From the cell containing the given text, extract its center point as [x, y] coordinate. 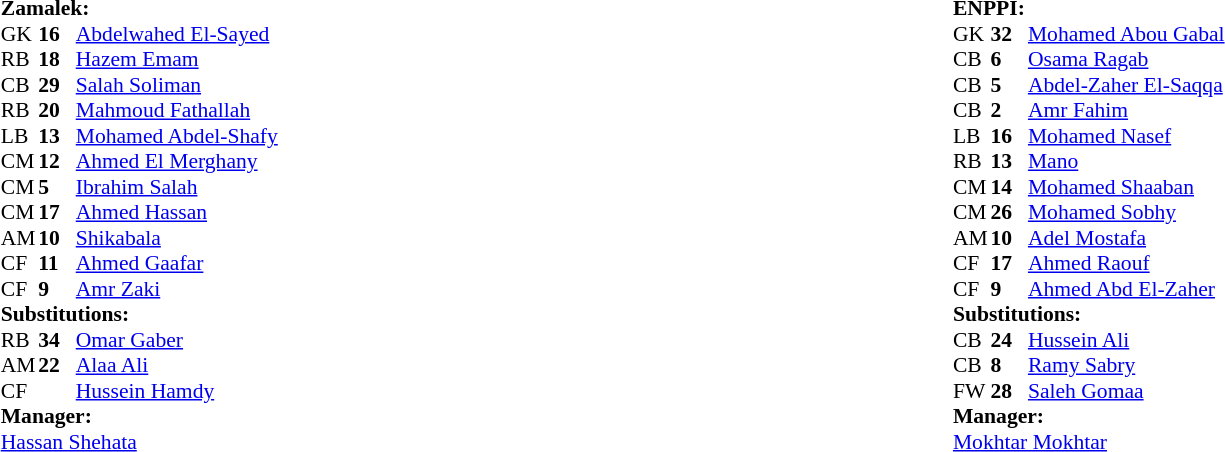
18 [57, 59]
Ahmed Abd El-Zaher [1126, 289]
Mano [1126, 161]
12 [57, 161]
Amr Fahim [1126, 111]
FW [972, 391]
Hussein Hamdy [177, 391]
Osama Ragab [1126, 59]
Ahmed Raouf [1126, 263]
24 [1009, 340]
28 [1009, 391]
Shikabala [177, 238]
6 [1009, 59]
Hussein Ali [1126, 340]
29 [57, 85]
2 [1009, 111]
Mohamed Abdel-Shafy [177, 136]
Adel Mostafa [1126, 238]
Saleh Gomaa [1126, 391]
Abdel-Zaher El-Saqqa [1126, 85]
Mohamed Abou Gabal [1126, 34]
20 [57, 111]
8 [1009, 365]
22 [57, 365]
11 [57, 263]
Alaa Ali [177, 365]
Amr Zaki [177, 289]
Mohamed Nasef [1126, 136]
32 [1009, 34]
34 [57, 340]
Ahmed Gaafar [177, 263]
26 [1009, 213]
Ahmed El Merghany [177, 161]
Salah Soliman [177, 85]
Mohamed Sobhy [1126, 213]
Mohamed Shaaban [1126, 187]
Ahmed Hassan [177, 213]
14 [1009, 187]
Ibrahim Salah [177, 187]
Ramy Sabry [1126, 365]
Abdelwahed El-Sayed [177, 34]
Hazem Emam [177, 59]
Omar Gaber [177, 340]
Mahmoud Fathallah [177, 111]
